Search for the cell housing the specified text and yield its (x, y) center coordinate. 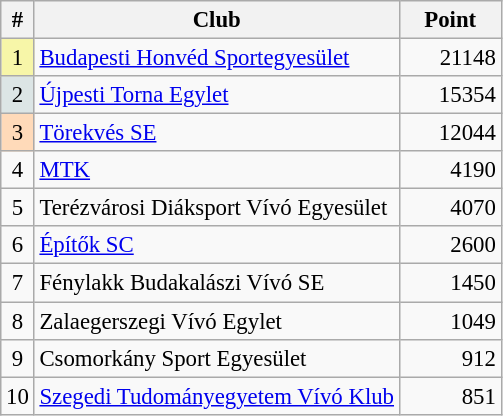
Zalaegerszegi Vívó Egylet (216, 321)
851 (450, 396)
8 (18, 321)
Fénylakk Budakalászi Vívó SE (216, 283)
6 (18, 245)
Újpesti Torna Egylet (216, 95)
Budapesti Honvéd Sportegyesület (216, 58)
4190 (450, 170)
1049 (450, 321)
9 (18, 358)
1 (18, 58)
Club (216, 20)
912 (450, 358)
7 (18, 283)
5 (18, 208)
# (18, 20)
Szegedi Tudományegyetem Vívó Klub (216, 396)
21148 (450, 58)
Point (450, 20)
1450 (450, 283)
12044 (450, 133)
Építők SC (216, 245)
2600 (450, 245)
MTK (216, 170)
Csomorkány Sport Egyesület (216, 358)
10 (18, 396)
4 (18, 170)
4070 (450, 208)
Terézvárosi Diáksport Vívó Egyesület (216, 208)
15354 (450, 95)
2 (18, 95)
Törekvés SE (216, 133)
3 (18, 133)
